Detect which cell encompasses the target text, then output its [x, y] center coordinate. 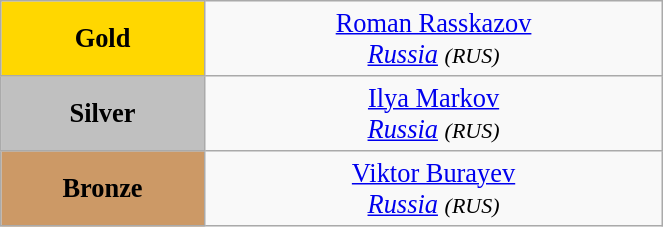
Viktor BurayevRussia (RUS) [434, 188]
Roman RasskazovRussia (RUS) [434, 38]
Ilya MarkovRussia (RUS) [434, 112]
Bronze [103, 188]
Gold [103, 38]
Silver [103, 112]
